Output the (x, y) coordinate of the center of the cell containing the given text.  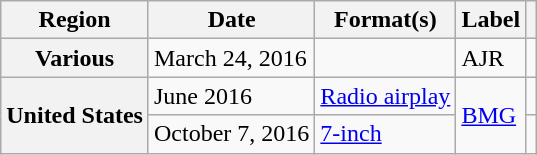
Region (75, 20)
March 24, 2016 (231, 58)
Radio airplay (386, 96)
Various (75, 58)
October 7, 2016 (231, 134)
BMG (491, 115)
Label (491, 20)
United States (75, 115)
Format(s) (386, 20)
7-inch (386, 134)
AJR (491, 58)
June 2016 (231, 96)
Date (231, 20)
